Scan for the cell matching the given text and deliver its (x, y) coordinate at center. 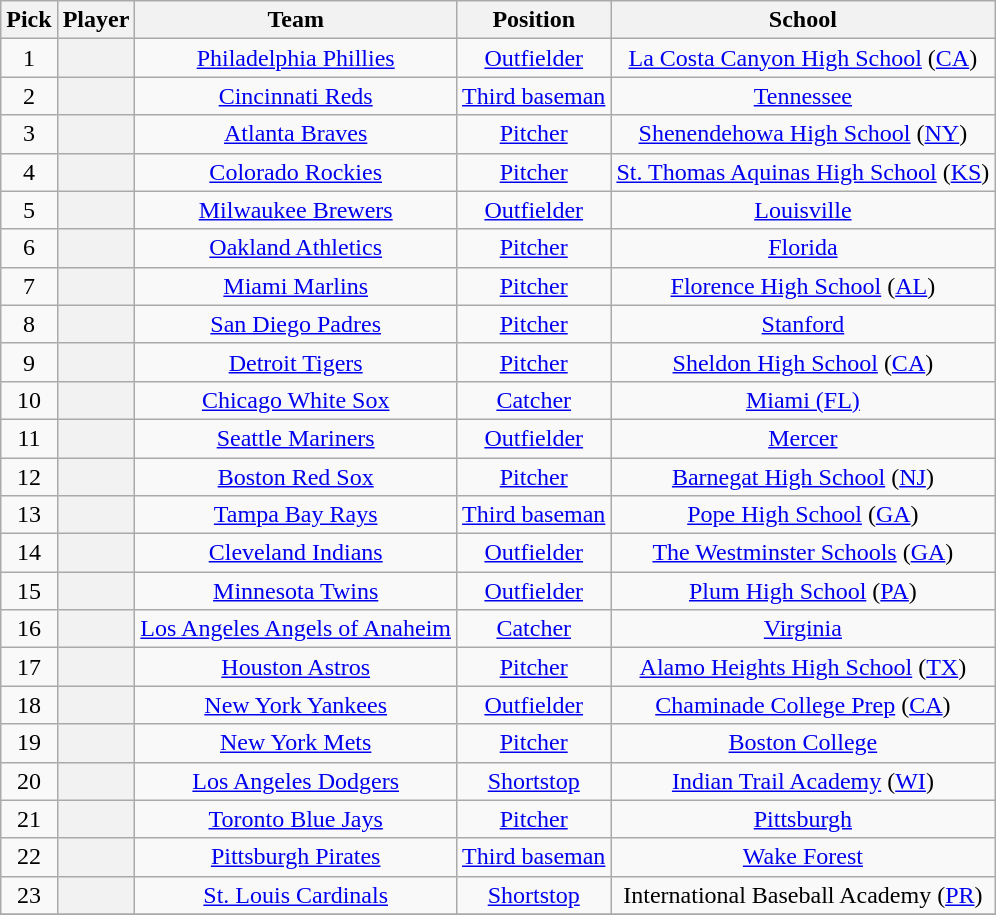
Virginia (803, 629)
Position (534, 20)
Sheldon High School (CA) (803, 362)
1 (29, 58)
Seattle Mariners (296, 438)
Florence High School (AL) (803, 286)
New York Yankees (296, 705)
Pope High School (GA) (803, 515)
Chicago White Sox (296, 400)
Plum High School (PA) (803, 591)
Boston College (803, 743)
Mercer (803, 438)
Tampa Bay Rays (296, 515)
Indian Trail Academy (WI) (803, 781)
Louisville (803, 210)
8 (29, 324)
11 (29, 438)
Milwaukee Brewers (296, 210)
7 (29, 286)
Toronto Blue Jays (296, 819)
Alamo Heights High School (TX) (803, 667)
San Diego Padres (296, 324)
School (803, 20)
20 (29, 781)
4 (29, 172)
10 (29, 400)
6 (29, 248)
Stanford (803, 324)
Oakland Athletics (296, 248)
Atlanta Braves (296, 134)
Tennessee (803, 96)
Miami Marlins (296, 286)
St. Thomas Aquinas High School (KS) (803, 172)
Chaminade College Prep (CA) (803, 705)
5 (29, 210)
Pittsburgh (803, 819)
Minnesota Twins (296, 591)
New York Mets (296, 743)
International Baseball Academy (PR) (803, 895)
Colorado Rockies (296, 172)
Cleveland Indians (296, 553)
17 (29, 667)
18 (29, 705)
Detroit Tigers (296, 362)
Houston Astros (296, 667)
3 (29, 134)
Florida (803, 248)
9 (29, 362)
The Westminster Schools (GA) (803, 553)
Pittsburgh Pirates (296, 857)
13 (29, 515)
Miami (FL) (803, 400)
Cincinnati Reds (296, 96)
Wake Forest (803, 857)
Los Angeles Dodgers (296, 781)
23 (29, 895)
Los Angeles Angels of Anaheim (296, 629)
Pick (29, 20)
19 (29, 743)
Player (96, 20)
Boston Red Sox (296, 477)
Shenendehowa High School (NY) (803, 134)
Philadelphia Phillies (296, 58)
St. Louis Cardinals (296, 895)
2 (29, 96)
12 (29, 477)
16 (29, 629)
21 (29, 819)
Barnegat High School (NJ) (803, 477)
15 (29, 591)
14 (29, 553)
Team (296, 20)
La Costa Canyon High School (CA) (803, 58)
22 (29, 857)
